Identify which cell holds the provided text, then report its [x, y] central coordinate. 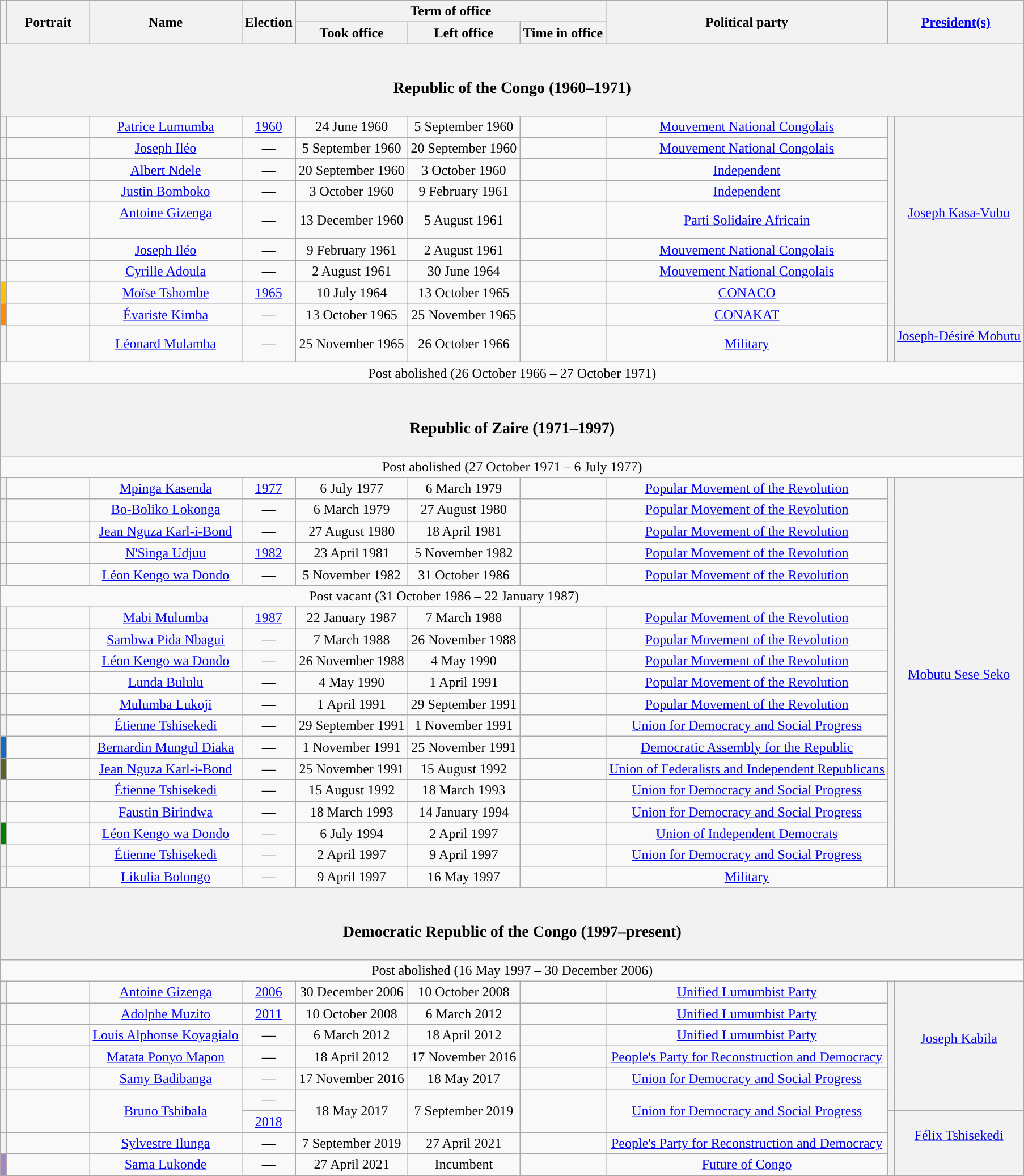
Matata Ponyo Mapon [166, 1057]
Sama Lukonde [166, 1165]
Democratic Assembly for the Republic [747, 747]
Sylvestre Ilunga [166, 1143]
Union of Federalists and Independent Republicans [747, 769]
Sambwa Pida Nbagui [166, 639]
Time in office [563, 33]
Future of Congo [747, 1165]
Democratic Republic of the Congo (1997–present) [513, 923]
Incumbent [464, 1165]
31 October 1986 [464, 574]
Joseph Kabila [959, 1046]
Lunda Bululu [166, 683]
Bruno Tshibala [166, 1111]
6 July 1994 [352, 834]
1982 [269, 553]
Albert Ndele [166, 170]
Samy Badibanga [166, 1078]
14 January 1994 [464, 812]
Union of Independent Democrats [747, 834]
CONAKAT [747, 315]
30 December 2006 [352, 992]
Likulia Bolongo [166, 877]
Portrait [48, 22]
Term of office [450, 11]
Louis Alphonse Koyagialo [166, 1035]
Adolphe Muzito [166, 1014]
22 January 1987 [352, 617]
24 June 1960 [352, 126]
Election [269, 22]
6 July 1977 [352, 488]
1960 [269, 126]
23 April 1981 [352, 553]
Post abolished (26 October 1966 – 27 October 1971) [513, 373]
26 October 1966 [464, 344]
Bo-Boliko Lokonga [166, 510]
Patrice Lumumba [166, 126]
Left office [464, 33]
Moïse Tshombe [166, 293]
Joseph-Désiré Mobutu [959, 344]
30 June 1964 [464, 271]
Name [166, 22]
Post vacant (31 October 1986 – 22 January 1987) [445, 596]
Political party [747, 22]
CONACO [747, 293]
Took office [352, 33]
Faustin Birindwa [166, 812]
Post abolished (16 May 1997 – 30 December 2006) [513, 970]
Bernardin Mungul Diaka [166, 747]
5 August 1961 [464, 220]
Parti Solidaire Africain [747, 220]
Republic of the Congo (1960–1971) [513, 79]
1987 [269, 617]
10 July 1964 [352, 293]
Mobutu Sese Seko [959, 683]
16 May 1997 [464, 877]
1965 [269, 293]
2006 [269, 992]
Félix Tshisekedi [959, 1143]
1977 [269, 488]
2018 [269, 1122]
Léonard Mulamba [166, 344]
Post abolished (27 October 1971 – 6 July 1977) [513, 467]
Évariste Kimba [166, 315]
N'Singa Udjuu [166, 553]
Mulumba Lukoji [166, 704]
2011 [269, 1014]
President(s) [956, 22]
18 April 1981 [464, 531]
Justin Bomboko [166, 191]
Republic of Zaire (1971–1997) [513, 420]
Mabi Mulumba [166, 617]
Joseph Kasa-Vubu [959, 221]
Mpinga Kasenda [166, 488]
Cyrille Adoula [166, 271]
13 December 1960 [352, 220]
